Capture the cell that displays the provided text and extract its (X, Y) central coordinate. 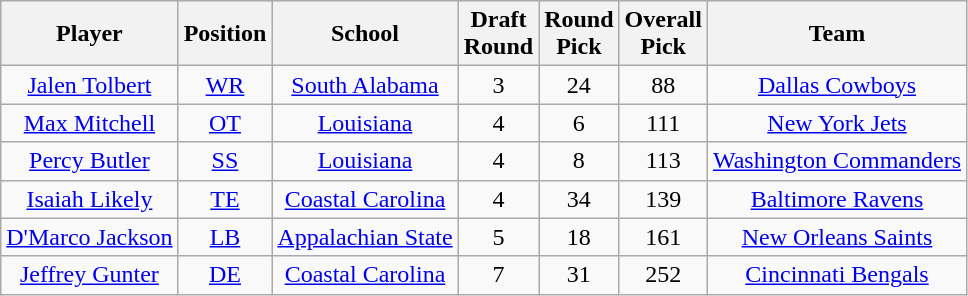
RoundPick (579, 34)
111 (663, 123)
Position (225, 34)
7 (498, 275)
New York Jets (836, 123)
Team (836, 34)
Max Mitchell (90, 123)
113 (663, 161)
Dallas Cowboys (836, 85)
Player (90, 34)
Washington Commanders (836, 161)
D'Marco Jackson (90, 237)
31 (579, 275)
Percy Butler (90, 161)
Jalen Tolbert (90, 85)
161 (663, 237)
139 (663, 199)
88 (663, 85)
New Orleans Saints (836, 237)
3 (498, 85)
8 (579, 161)
WR (225, 85)
34 (579, 199)
Appalachian State (365, 237)
South Alabama (365, 85)
18 (579, 237)
TE (225, 199)
OT (225, 123)
5 (498, 237)
Jeffrey Gunter (90, 275)
6 (579, 123)
LB (225, 237)
Cincinnati Bengals (836, 275)
DraftRound (498, 34)
DE (225, 275)
OverallPick (663, 34)
School (365, 34)
252 (663, 275)
Isaiah Likely (90, 199)
Baltimore Ravens (836, 199)
SS (225, 161)
24 (579, 85)
